Determine the (X, Y) coordinate at the center of the cell enclosing the given text.  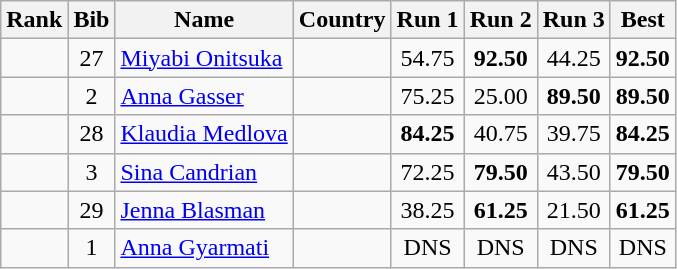
75.25 (428, 96)
1 (92, 248)
Name (204, 20)
Jenna Blasman (204, 210)
Rank (34, 20)
40.75 (500, 134)
27 (92, 58)
29 (92, 210)
Anna Gasser (204, 96)
38.25 (428, 210)
Run 1 (428, 20)
Bib (92, 20)
43.50 (574, 172)
Anna Gyarmati (204, 248)
Miyabi Onitsuka (204, 58)
21.50 (574, 210)
Run 3 (574, 20)
Run 2 (500, 20)
2 (92, 96)
25.00 (500, 96)
Country (342, 20)
Klaudia Medlova (204, 134)
54.75 (428, 58)
Best (642, 20)
72.25 (428, 172)
44.25 (574, 58)
28 (92, 134)
3 (92, 172)
39.75 (574, 134)
Sina Candrian (204, 172)
